Return [x, y] of the center of cell containing provided text 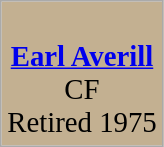
Earl AverillCFRetired 1975 [82, 74]
